Provide the [X, Y] coordinate of the cell's center where the given text is located.  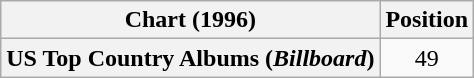
49 [427, 58]
Position [427, 20]
Chart (1996) [190, 20]
US Top Country Albums (Billboard) [190, 58]
